Determine the (x, y) coordinate at the center of the cell enclosing the given text.  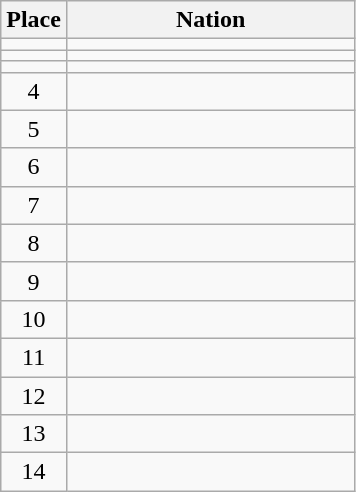
Nation (210, 20)
12 (34, 395)
10 (34, 319)
5 (34, 129)
9 (34, 281)
6 (34, 167)
7 (34, 205)
Place (34, 20)
4 (34, 91)
8 (34, 243)
14 (34, 472)
11 (34, 357)
13 (34, 434)
